Output the (x, y) coordinate of the center of the cell containing the given text.  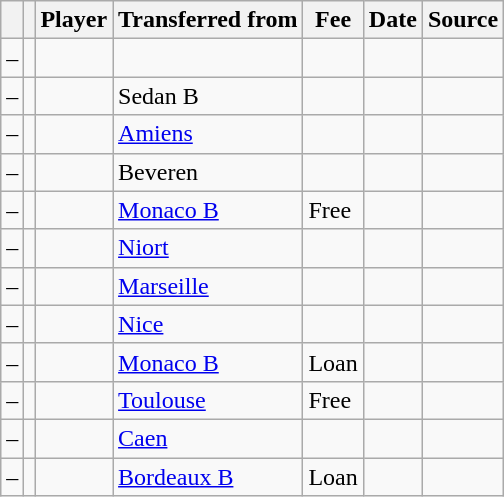
Bordeaux B (208, 477)
Nice (208, 324)
Transferred from (208, 20)
Marseille (208, 286)
Fee (333, 20)
Caen (208, 438)
Date (392, 20)
Niort (208, 248)
Amiens (208, 134)
Source (462, 20)
Toulouse (208, 400)
Sedan B (208, 96)
Player (74, 20)
Beveren (208, 172)
